Provide the [x, y] coordinate of the cell's center where the given text is located.  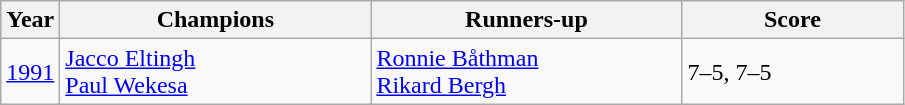
7–5, 7–5 [792, 72]
Jacco Eltingh Paul Wekesa [216, 72]
Score [792, 20]
1991 [30, 72]
Ronnie Båthman Rikard Bergh [526, 72]
Champions [216, 20]
Year [30, 20]
Runners-up [526, 20]
